Detect which cell encompasses the target text, then output its [X, Y] center coordinate. 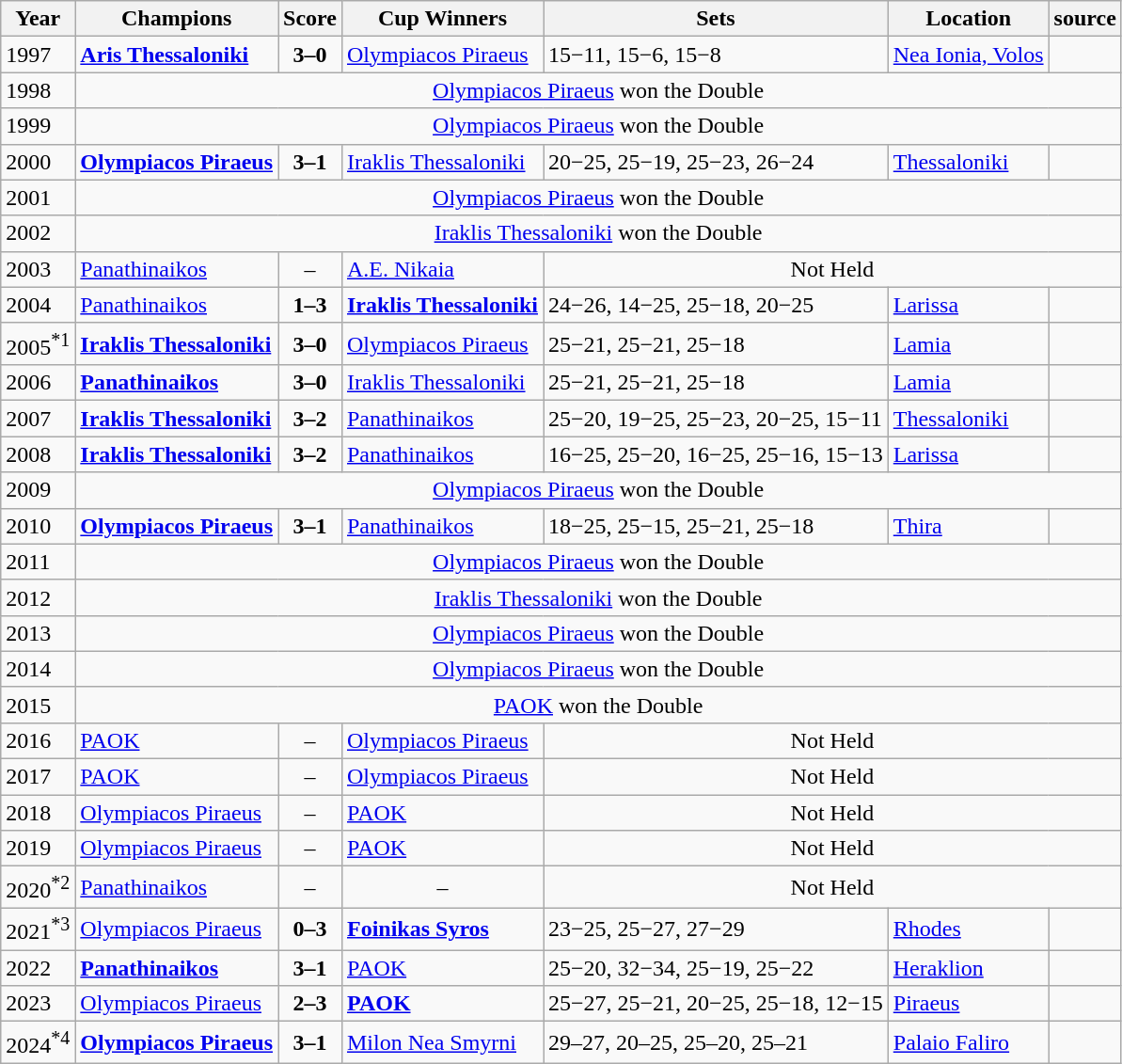
2019 [38, 849]
2001 [38, 198]
Champions [177, 19]
Score [310, 19]
2017 [38, 777]
Palaio Faliro [969, 1042]
1998 [38, 90]
Aris Thessaloniki [177, 55]
1997 [38, 55]
18−25, 25−15, 25−21, 25−18 [717, 526]
Cup Winners [442, 19]
PAOK won the Double [598, 705]
2009 [38, 490]
25−20, 19−25, 25−23, 20−25, 15−11 [717, 419]
Thira [969, 526]
Sets [717, 19]
Foinikas Syros [442, 929]
2011 [38, 562]
Milon Nea Smyrni [442, 1042]
1–3 [310, 305]
2015 [38, 705]
Location [969, 19]
2016 [38, 740]
2022 [38, 968]
2005*1 [38, 344]
2002 [38, 233]
29–27, 20–25, 25–20, 25–21 [717, 1042]
A.E. Nikaia [442, 269]
15−11, 15−6, 15−8 [717, 55]
0–3 [310, 929]
Heraklion [969, 968]
Nea Ionia, Volos [969, 55]
2010 [38, 526]
2021*3 [38, 929]
2023 [38, 1004]
2004 [38, 305]
2006 [38, 383]
2007 [38, 419]
2013 [38, 633]
2003 [38, 269]
24−26, 14−25, 25−18, 20−25 [717, 305]
source [1085, 19]
20−25, 25−19, 25−23, 26−24 [717, 162]
2018 [38, 813]
16−25, 25−20, 16−25, 25−16, 15−13 [717, 454]
25−27, 25−21, 20−25, 25−18, 12−15 [717, 1004]
1999 [38, 126]
2–3 [310, 1004]
Piraeus [969, 1004]
25−20, 32−34, 25−19, 25−22 [717, 968]
2000 [38, 162]
2008 [38, 454]
2012 [38, 597]
2020*2 [38, 888]
2024*4 [38, 1042]
Year [38, 19]
23−25, 25−27, 27−29 [717, 929]
2014 [38, 669]
Rhodes [969, 929]
